Identify which cell holds the provided text, then report its (x, y) central coordinate. 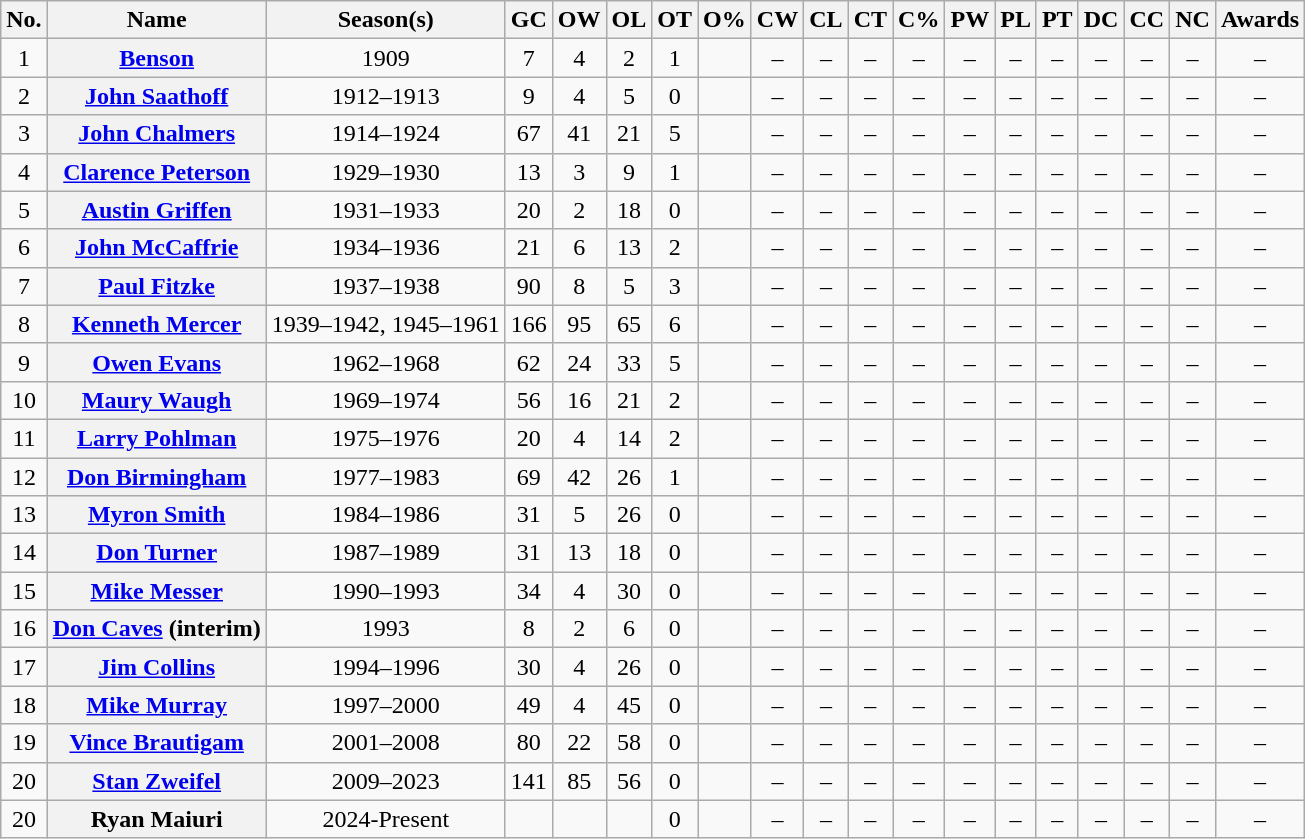
15 (24, 591)
1962–1968 (386, 362)
Jim Collins (156, 667)
141 (528, 781)
85 (579, 781)
John Saathoff (156, 96)
Owen Evans (156, 362)
Don Birmingham (156, 477)
CT (870, 20)
Larry Pohlman (156, 438)
1975–1976 (386, 438)
PL (1016, 20)
24 (579, 362)
No. (24, 20)
95 (579, 324)
41 (579, 134)
Name (156, 20)
90 (528, 286)
NC (1193, 20)
Myron Smith (156, 515)
Kenneth Mercer (156, 324)
1934–1936 (386, 248)
19 (24, 743)
Paul Fitzke (156, 286)
Ryan Maiuri (156, 819)
GC (528, 20)
1993 (386, 629)
80 (528, 743)
1939–1942, 1945–1961 (386, 324)
2009–2023 (386, 781)
OW (579, 20)
1990–1993 (386, 591)
Maury Waugh (156, 400)
62 (528, 362)
Vince Brautigam (156, 743)
33 (629, 362)
67 (528, 134)
Season(s) (386, 20)
42 (579, 477)
49 (528, 705)
Mike Murray (156, 705)
34 (528, 591)
Benson (156, 58)
John Chalmers (156, 134)
69 (528, 477)
2024-Present (386, 819)
1909 (386, 58)
CL (826, 20)
1929–1930 (386, 172)
Mike Messer (156, 591)
Awards (1260, 20)
12 (24, 477)
DC (1101, 20)
11 (24, 438)
Clarence Peterson (156, 172)
PW (970, 20)
O% (725, 20)
1997–2000 (386, 705)
58 (629, 743)
1937–1938 (386, 286)
CC (1147, 20)
1914–1924 (386, 134)
Don Caves (interim) (156, 629)
John McCaffrie (156, 248)
166 (528, 324)
2001–2008 (386, 743)
22 (579, 743)
Austin Griffen (156, 210)
1912–1913 (386, 96)
CW (777, 20)
PT (1057, 20)
C% (919, 20)
1931–1933 (386, 210)
45 (629, 705)
17 (24, 667)
OT (675, 20)
OL (629, 20)
1994–1996 (386, 667)
65 (629, 324)
Stan Zweifel (156, 781)
1969–1974 (386, 400)
Don Turner (156, 553)
1977–1983 (386, 477)
1987–1989 (386, 553)
10 (24, 400)
1984–1986 (386, 515)
